For the text-containing cell, return its midpoint in (x, y) coordinate format. 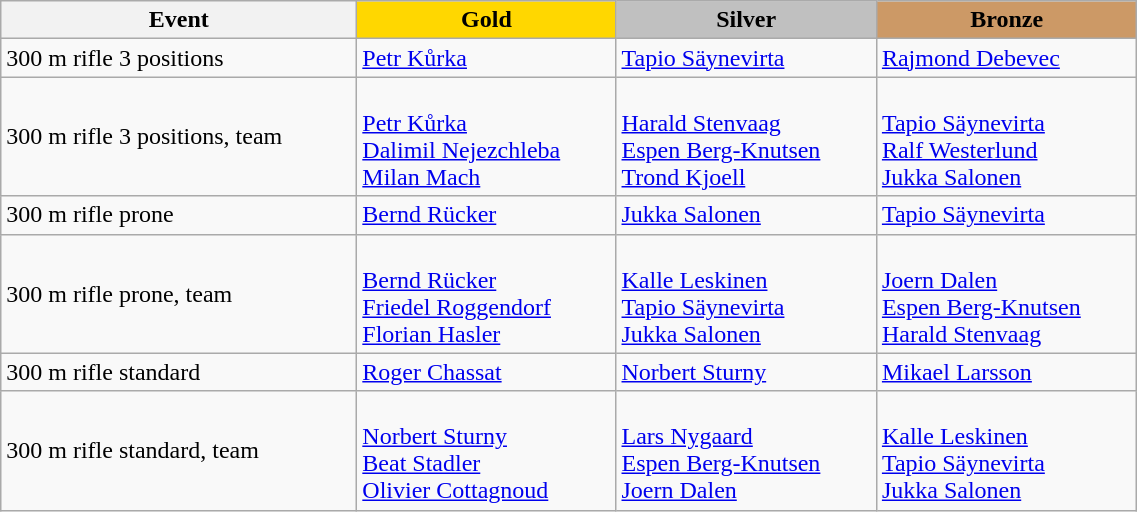
Tapio SäynevirtaRalf WesterlundJukka Salonen (1006, 136)
Joern DalenEspen Berg-KnutsenHarald Stenvaag (1006, 294)
300 m rifle 3 positions (179, 58)
Norbert Sturny (746, 372)
Jukka Salonen (746, 215)
Silver (746, 20)
Norbert SturnyBeat StadlerOlivier Cottagnoud (486, 450)
Petr KůrkaDalimil NejezchlebaMilan Mach (486, 136)
Gold (486, 20)
300 m rifle prone (179, 215)
Event (179, 20)
Roger Chassat (486, 372)
Lars NygaardEspen Berg-KnutsenJoern Dalen (746, 450)
Bernd RückerFriedel RoggendorfFlorian Hasler (486, 294)
Mikael Larsson (1006, 372)
300 m rifle standard (179, 372)
300 m rifle 3 positions, team (179, 136)
Bernd Rücker (486, 215)
Harald StenvaagEspen Berg-KnutsenTrond Kjoell (746, 136)
300 m rifle prone, team (179, 294)
300 m rifle standard, team (179, 450)
Petr Kůrka (486, 58)
Rajmond Debevec (1006, 58)
Bronze (1006, 20)
